Return the (x, y) coordinate for the center point of the cell that contains the specified text.  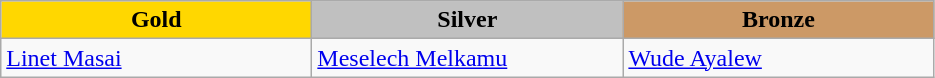
Silver (468, 20)
Meselech Melkamu (468, 58)
Bronze (778, 20)
Gold (156, 20)
Linet Masai (156, 58)
Wude Ayalew (778, 58)
